For the text-containing cell, return its midpoint in (X, Y) coordinate format. 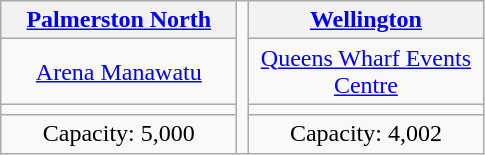
Wellington (366, 20)
Capacity: 5,000 (119, 134)
Arena Manawatu (119, 72)
Capacity: 4,002 (366, 134)
Queens Wharf Events Centre (366, 72)
Palmerston North (119, 20)
